From the cell containing the given text, extract its center point as [X, Y] coordinate. 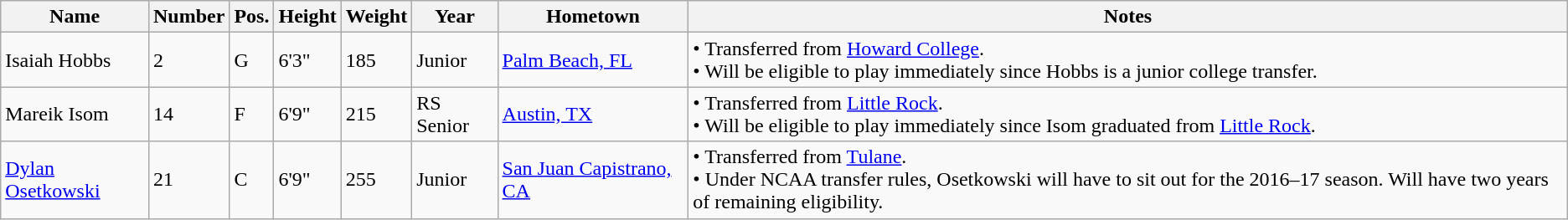
Mareik Isom [75, 114]
Name [75, 17]
• Transferred from Howard College.• Will be eligible to play immediately since Hobbs is a junior college transfer. [1127, 60]
Number [188, 17]
C [251, 180]
21 [188, 180]
Palm Beach, FL [593, 60]
Pos. [251, 17]
185 [376, 60]
Weight [376, 17]
F [251, 114]
Notes [1127, 17]
6'3" [307, 60]
Year [455, 17]
• Transferred from Little Rock.• Will be eligible to play immediately since Isom graduated from Little Rock. [1127, 114]
San Juan Capistrano, CA [593, 180]
G [251, 60]
Hometown [593, 17]
Height [307, 17]
Isaiah Hobbs [75, 60]
215 [376, 114]
Dylan Osetkowski [75, 180]
14 [188, 114]
255 [376, 180]
RS Senior [455, 114]
Austin, TX [593, 114]
2 [188, 60]
